Return the (X, Y) coordinate for the center point of the cell that contains the specified text.  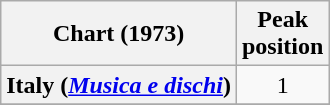
1 (282, 85)
Italy (Musica e dischi) (119, 85)
Chart (1973) (119, 34)
Peakposition (282, 34)
